Return the [X, Y] coordinate for the center point of the cell that contains the specified text.  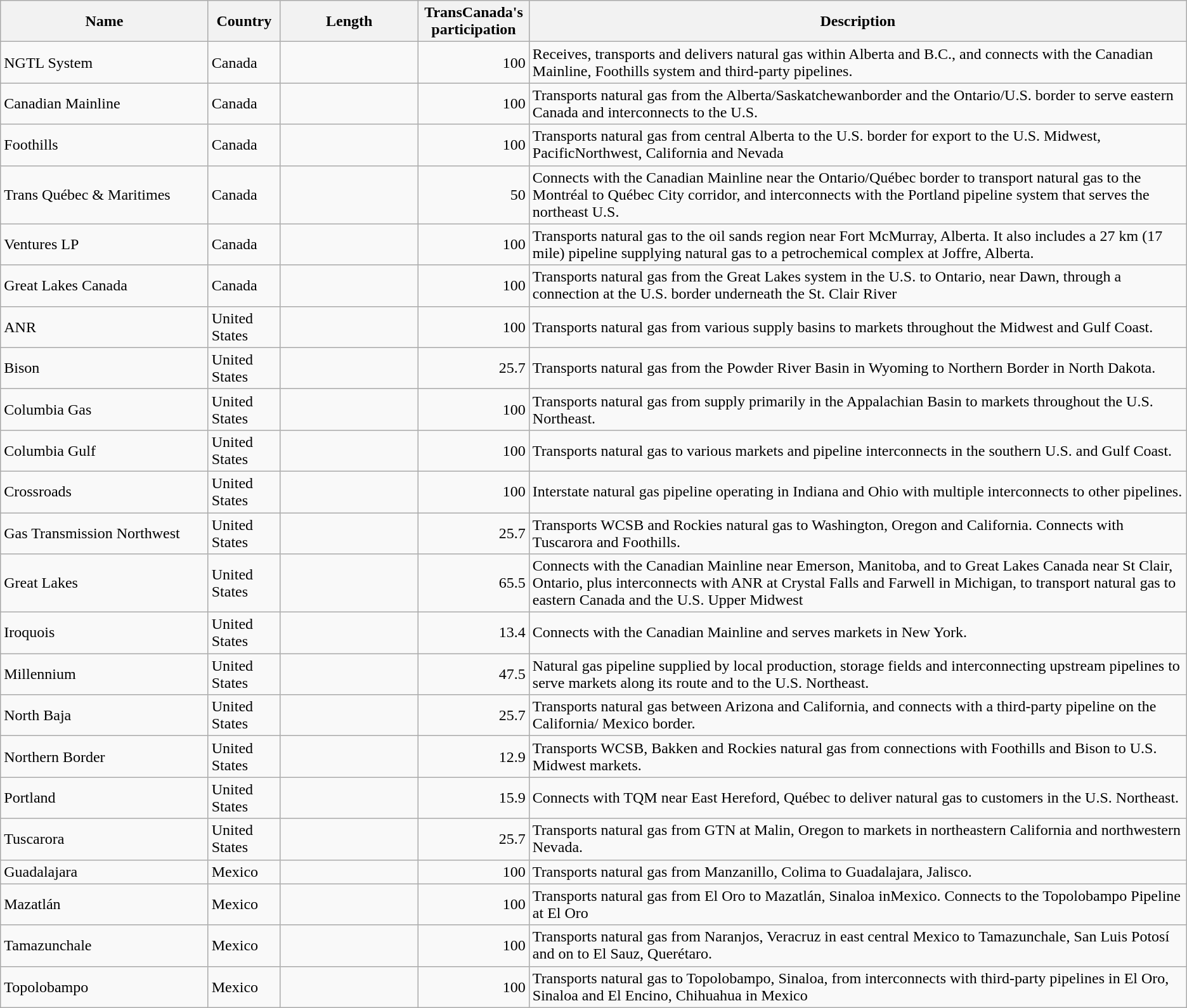
65.5 [474, 583]
Name [104, 22]
Connects with TQM near East Hereford, Québec to deliver natural gas to customers in the U.S. Northeast. [857, 798]
Portland [104, 798]
Transports natural gas from Manzanillo, Colima to Guadalajara, Jalisco. [857, 872]
Transports WCSB, Bakken and Rockies natural gas from connections with Foothills and Bison to U.S. Midwest markets. [857, 757]
Transports natural gas from El Oro to Mazatlán, Sinaloa inMexico. Connects to the Topolobampo Pipeline at El Oro [857, 904]
Tuscarora [104, 839]
Transports natural gas from central Alberta to the U.S. border for export to the U.S. Midwest, PacificNorthwest, California and Nevada [857, 145]
50 [474, 195]
Great Lakes [104, 583]
Trans Québec & Maritimes [104, 195]
13.4 [474, 633]
Transports natural gas from various supply basins to markets throughout the Midwest and Gulf Coast. [857, 327]
Transports WCSB and Rockies natural gas to Washington, Oregon and California. Connects with Tuscarora and Foothills. [857, 533]
NGTL System [104, 62]
Foothills [104, 145]
Transports natural gas from supply primarily in the Appalachian Basin to markets throughout the U.S. Northeast. [857, 410]
Tamazunchale [104, 946]
Topolobampo [104, 986]
Northern Border [104, 757]
47.5 [474, 675]
Transports natural gas from GTN at Malin, Oregon to markets in northeastern California and northwestern Nevada. [857, 839]
Mazatlán [104, 904]
Transports natural gas from the Alberta/Saskatchewanborder and the Ontario/U.S. border to serve eastern Canada and interconnects to the U.S. [857, 104]
Guadalajara [104, 872]
Interstate natural gas pipeline operating in Indiana and Ohio with multiple interconnects to other pipelines. [857, 492]
Ventures LP [104, 245]
Transports natural gas from the Powder River Basin in Wyoming to Northern Border in North Dakota. [857, 368]
Great Lakes Canada [104, 285]
Transports natural gas to Topolobampo, Sinaloa, from interconnects with third-party pipelines in El Oro, Sinaloa and El Encino, Chihuahua in Mexico [857, 986]
Millennium [104, 675]
12.9 [474, 757]
TransCanada's participation [474, 22]
Columbia Gas [104, 410]
North Baja [104, 715]
Gas Transmission Northwest [104, 533]
15.9 [474, 798]
Transports natural gas from Naranjos, Veracruz in east central Mexico to Tamazunchale, San Luis Potosí and on to El Sauz, Querétaro. [857, 946]
Connects with the Canadian Mainline and serves markets in New York. [857, 633]
Transports natural gas to various markets and pipeline interconnects in the southern U.S. and Gulf Coast. [857, 450]
Transports natural gas between Arizona and California, and connects with a third-party pipeline on the California/ Mexico border. [857, 715]
Description [857, 22]
Columbia Gulf [104, 450]
ANR [104, 327]
Canadian Mainline [104, 104]
Country [243, 22]
Crossroads [104, 492]
Bison [104, 368]
Length [349, 22]
Iroquois [104, 633]
